Locate the cell with the specified text and output its (X, Y) center coordinate. 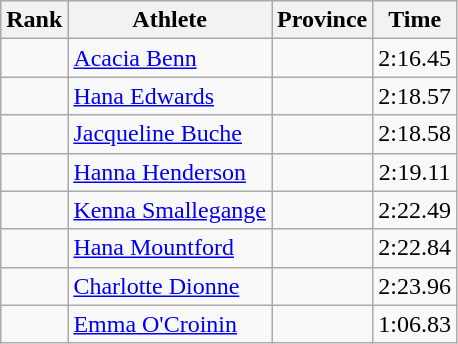
2:18.58 (415, 134)
Province (322, 20)
Kenna Smallegange (170, 210)
2:16.45 (415, 58)
Hanna Henderson (170, 172)
Rank (34, 20)
Emma O'Croinin (170, 324)
Hana Edwards (170, 96)
2:22.84 (415, 248)
Acacia Benn (170, 58)
Time (415, 20)
Hana Mountford (170, 248)
2:19.11 (415, 172)
Charlotte Dionne (170, 286)
2:22.49 (415, 210)
2:23.96 (415, 286)
Athlete (170, 20)
Jacqueline Buche (170, 134)
1:06.83 (415, 324)
2:18.57 (415, 96)
